Locate the cell with the specified text and output its (x, y) center coordinate. 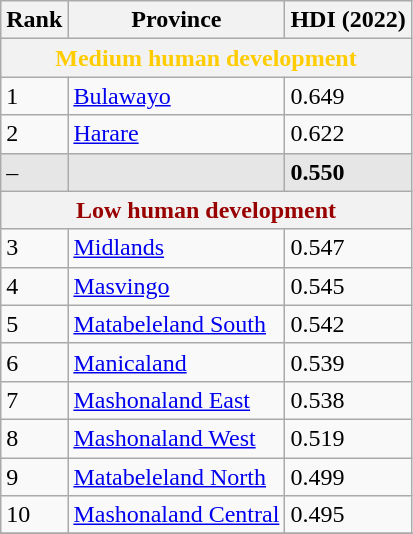
6 (34, 362)
Province (176, 20)
0.547 (348, 248)
Harare (176, 134)
0.622 (348, 134)
Medium human development (206, 58)
8 (34, 438)
0.499 (348, 477)
Low human development (206, 210)
4 (34, 286)
3 (34, 248)
9 (34, 477)
Masvingo (176, 286)
– (34, 172)
Midlands (176, 248)
0.542 (348, 324)
Manicaland (176, 362)
Matabeleland South (176, 324)
0.495 (348, 515)
10 (34, 515)
5 (34, 324)
Mashonaland East (176, 400)
7 (34, 400)
Bulawayo (176, 96)
0.649 (348, 96)
HDI (2022) (348, 20)
2 (34, 134)
0.545 (348, 286)
0.539 (348, 362)
1 (34, 96)
0.538 (348, 400)
Mashonaland Central (176, 515)
Mashonaland West (176, 438)
Rank (34, 20)
0.550 (348, 172)
Matabeleland North (176, 477)
0.519 (348, 438)
